Capture the cell that displays the provided text and extract its [X, Y] central coordinate. 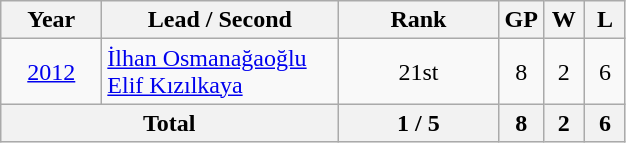
W [564, 20]
Lead / Second [220, 20]
GP [521, 20]
Total [170, 123]
L [604, 20]
21st [418, 72]
İlhan OsmanağaoğluElif Kızılkaya [220, 72]
1 / 5 [418, 123]
Year [52, 20]
2012 [52, 72]
Rank [418, 20]
